Locate the cell with the specified text and output its (x, y) center coordinate. 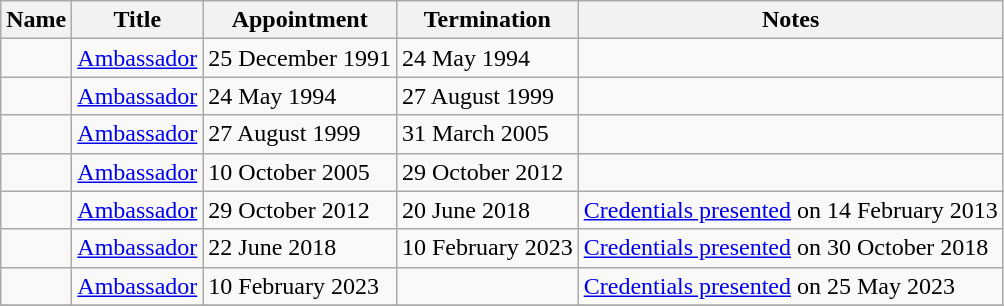
22 June 2018 (300, 248)
20 June 2018 (487, 210)
Appointment (300, 20)
Notes (790, 20)
10 October 2005 (300, 172)
25 December 1991 (300, 58)
Credentials presented on 30 October 2018 (790, 248)
Name (36, 20)
Credentials presented on 14 February 2013 (790, 210)
Termination (487, 20)
Title (138, 20)
Credentials presented on 25 May 2023 (790, 286)
31 March 2005 (487, 134)
